Detect which cell encompasses the target text, then output its (x, y) center coordinate. 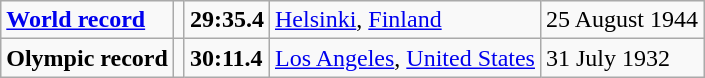
31 July 1932 (622, 58)
29:35.4 (226, 20)
Helsinki, Finland (404, 20)
Olympic record (88, 58)
30:11.4 (226, 58)
World record (88, 20)
Los Angeles, United States (404, 58)
25 August 1944 (622, 20)
